Identify which cell holds the provided text, then report its (x, y) central coordinate. 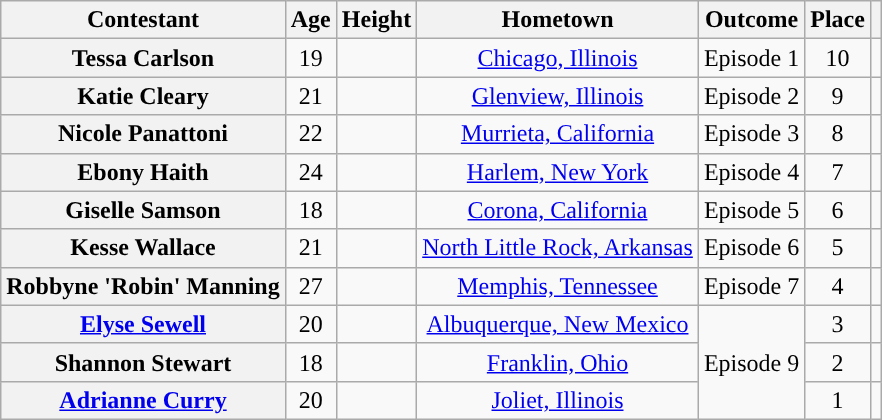
22 (310, 134)
Contestant (143, 20)
Chicago, Illinois (558, 58)
2 (838, 362)
Episode 4 (751, 172)
Episode 1 (751, 58)
Kesse Wallace (143, 248)
7 (838, 172)
Memphis, Tennessee (558, 286)
Katie Cleary (143, 96)
9 (838, 96)
Episode 5 (751, 210)
North Little Rock, Arkansas (558, 248)
3 (838, 324)
Place (838, 20)
Adrianne Curry (143, 400)
Episode 2 (751, 96)
8 (838, 134)
Corona, California (558, 210)
Episode 3 (751, 134)
24 (310, 172)
Franklin, Ohio (558, 362)
Outcome (751, 20)
Tessa Carlson (143, 58)
19 (310, 58)
Glenview, Illinois (558, 96)
5 (838, 248)
6 (838, 210)
Episode 9 (751, 362)
Murrieta, California (558, 134)
Harlem, New York (558, 172)
Episode 7 (751, 286)
Giselle Samson (143, 210)
Episode 6 (751, 248)
Ebony Haith (143, 172)
Hometown (558, 20)
27 (310, 286)
10 (838, 58)
Shannon Stewart (143, 362)
Albuquerque, New Mexico (558, 324)
4 (838, 286)
Age (310, 20)
Robbyne 'Robin' Manning (143, 286)
Nicole Panattoni (143, 134)
Elyse Sewell (143, 324)
Joliet, Illinois (558, 400)
Height (376, 20)
1 (838, 400)
